Extract the [x, y] coordinate from the center of the cell holding the provided text.  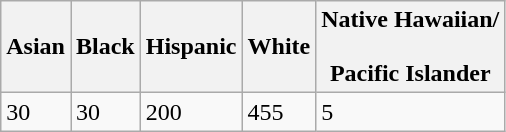
455 [279, 112]
White [279, 47]
Hispanic [191, 47]
5 [410, 112]
Asian [36, 47]
Native Hawaiian/Pacific Islander [410, 47]
200 [191, 112]
Black [105, 47]
